Provide the [X, Y] coordinate of the cell's center where the given text is located.  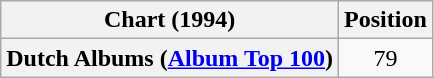
79 [386, 58]
Dutch Albums (Album Top 100) [170, 58]
Position [386, 20]
Chart (1994) [170, 20]
